Identify which cell holds the provided text, then report its [x, y] central coordinate. 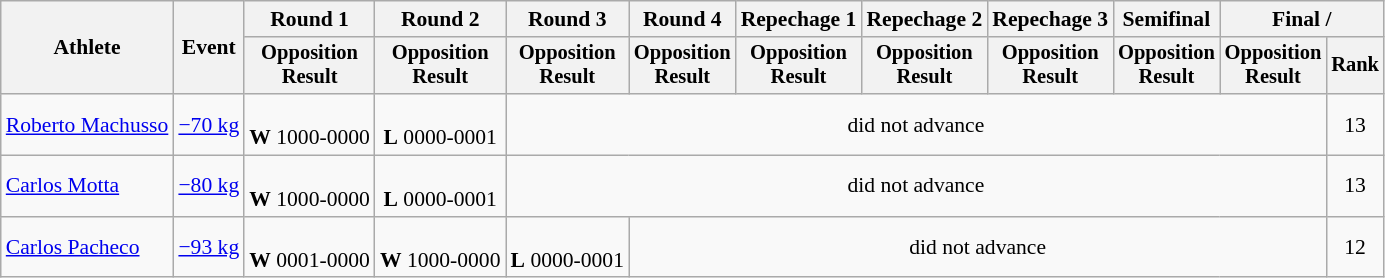
Rank [1355, 66]
Final / [1302, 19]
Round 4 [682, 19]
−70 kg [208, 124]
Repechage 2 [924, 19]
Athlete [88, 48]
Round 3 [568, 19]
Carlos Pacheco [88, 248]
Repechage 3 [1050, 19]
−93 kg [208, 248]
Carlos Motta [88, 186]
W 0001-0000 [310, 248]
Repechage 1 [799, 19]
Round 2 [440, 19]
12 [1355, 248]
Round 1 [310, 19]
Semifinal [1166, 19]
Roberto Machusso [88, 124]
Event [208, 48]
−80 kg [208, 186]
